Output the [x, y] coordinate of the center of the cell containing the given text.  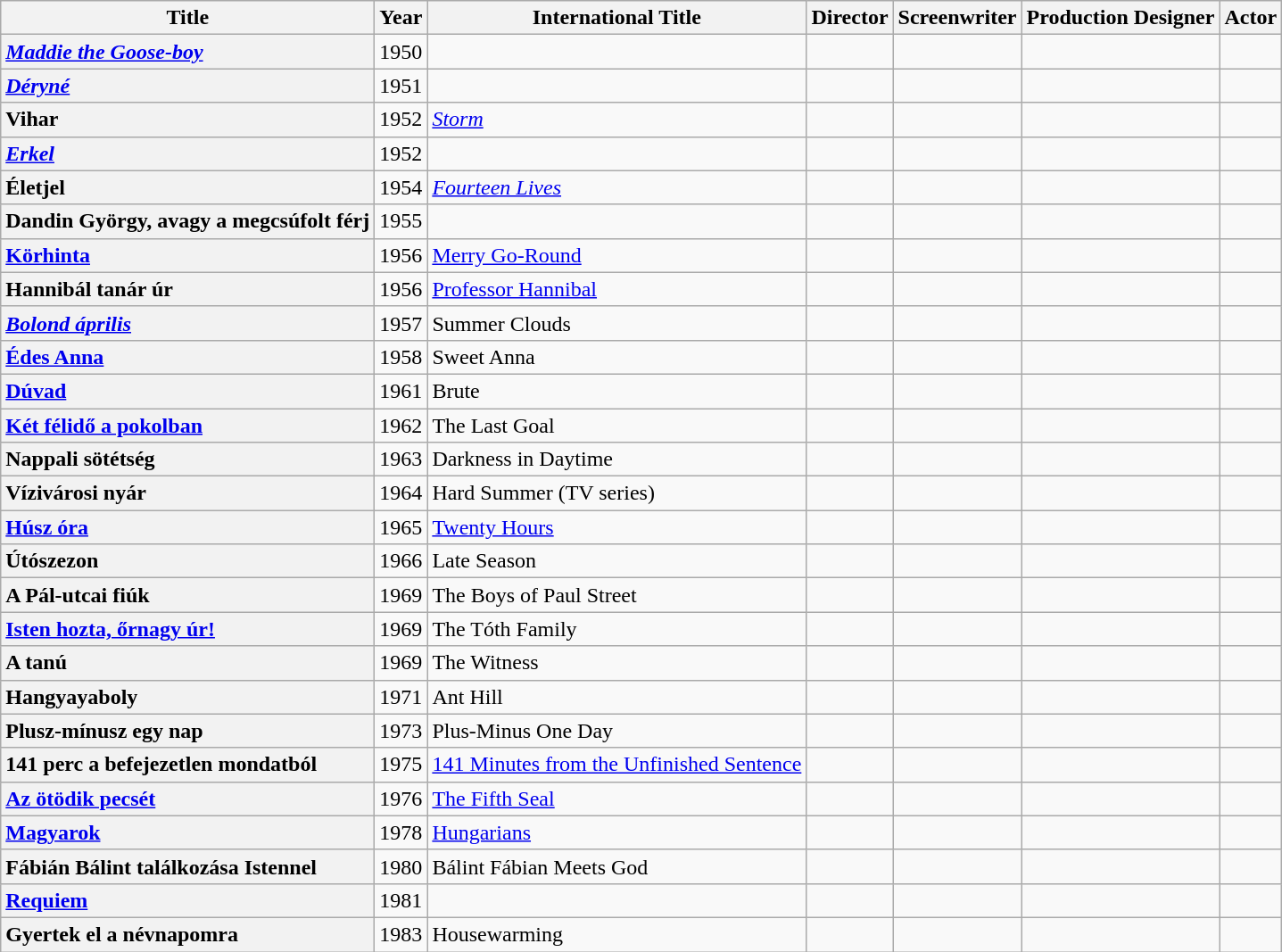
Storm [617, 120]
Screenwriter [957, 18]
Dandin György, avagy a megcsúfolt férj [187, 221]
Fourteen Lives [617, 187]
1965 [401, 527]
1961 [401, 391]
Isten hozta, őrnagy úr! [187, 629]
Requiem [187, 900]
1976 [401, 799]
Fábián Bálint találkozása Istennel [187, 866]
Magyarok [187, 832]
1958 [401, 357]
Déryné [187, 86]
1966 [401, 561]
Húsz óra [187, 527]
Bolond április [187, 323]
Ant Hill [617, 697]
Darkness in Daytime [617, 459]
Bálint Fábian Meets God [617, 866]
1963 [401, 459]
Housewarming [617, 934]
The Witness [617, 663]
Dúvad [187, 391]
Hannibál tanár úr [187, 289]
1975 [401, 765]
1973 [401, 731]
Merry Go-Round [617, 255]
Title [187, 18]
Maddie the Goose-boy [187, 52]
International Title [617, 18]
1978 [401, 832]
Körhinta [187, 255]
1955 [401, 221]
141 perc a befejezetlen mondatból [187, 765]
Actor [1251, 18]
Late Season [617, 561]
The Last Goal [617, 426]
Plusz-mínusz egy nap [187, 731]
Professor Hannibal [617, 289]
Sweet Anna [617, 357]
Életjel [187, 187]
Vízivárosi nyár [187, 493]
1971 [401, 697]
Twenty Hours [617, 527]
Vihar [187, 120]
Erkel [187, 153]
Plus-Minus One Day [617, 731]
1954 [401, 187]
Director [849, 18]
1980 [401, 866]
A tanú [187, 663]
The Tóth Family [617, 629]
Summer Clouds [617, 323]
1962 [401, 426]
Brute [617, 391]
1983 [401, 934]
1951 [401, 86]
Nappali sötétség [187, 459]
The Fifth Seal [617, 799]
Hangyayaboly [187, 697]
Útószezon [187, 561]
1981 [401, 900]
The Boys of Paul Street [617, 595]
141 Minutes from the Unfinished Sentence [617, 765]
Gyertek el a névnapomra [187, 934]
Édes Anna [187, 357]
Hungarians [617, 832]
Hard Summer (TV series) [617, 493]
Az ötödik pecsét [187, 799]
1964 [401, 493]
Production Designer [1121, 18]
1950 [401, 52]
1957 [401, 323]
Két félidő a pokolban [187, 426]
A Pál-utcai fiúk [187, 595]
Year [401, 18]
